Detect which cell encompasses the target text, then output its [x, y] center coordinate. 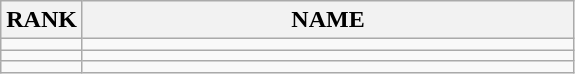
NAME [328, 20]
RANK [42, 20]
